Search for the cell housing the specified text and yield its [X, Y] center coordinate. 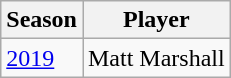
Season [42, 20]
Matt Marshall [156, 58]
2019 [42, 58]
Player [156, 20]
